For the text-containing cell, return its midpoint in [x, y] coordinate format. 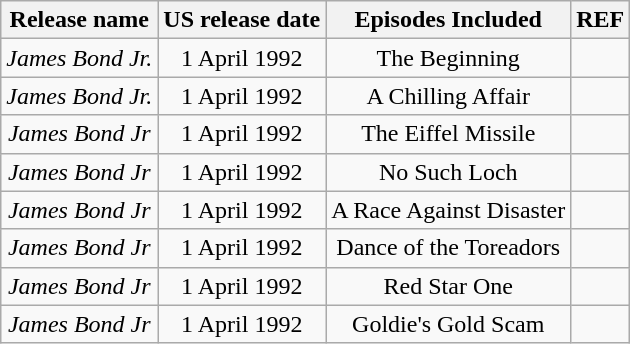
REF [600, 20]
Goldie's Gold Scam [448, 324]
Dance of the Toreadors [448, 248]
No Such Loch [448, 172]
Red Star One [448, 286]
A Race Against Disaster [448, 210]
The Beginning [448, 58]
US release date [242, 20]
A Chilling Affair [448, 96]
The Eiffel Missile [448, 134]
Release name [80, 20]
Episodes Included [448, 20]
